Scan for the cell matching the given text and deliver its (X, Y) coordinate at center. 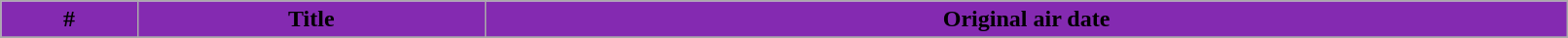
# (69, 19)
Title (311, 19)
Original air date (1026, 19)
